Scan for the cell matching the given text and deliver its (X, Y) coordinate at center. 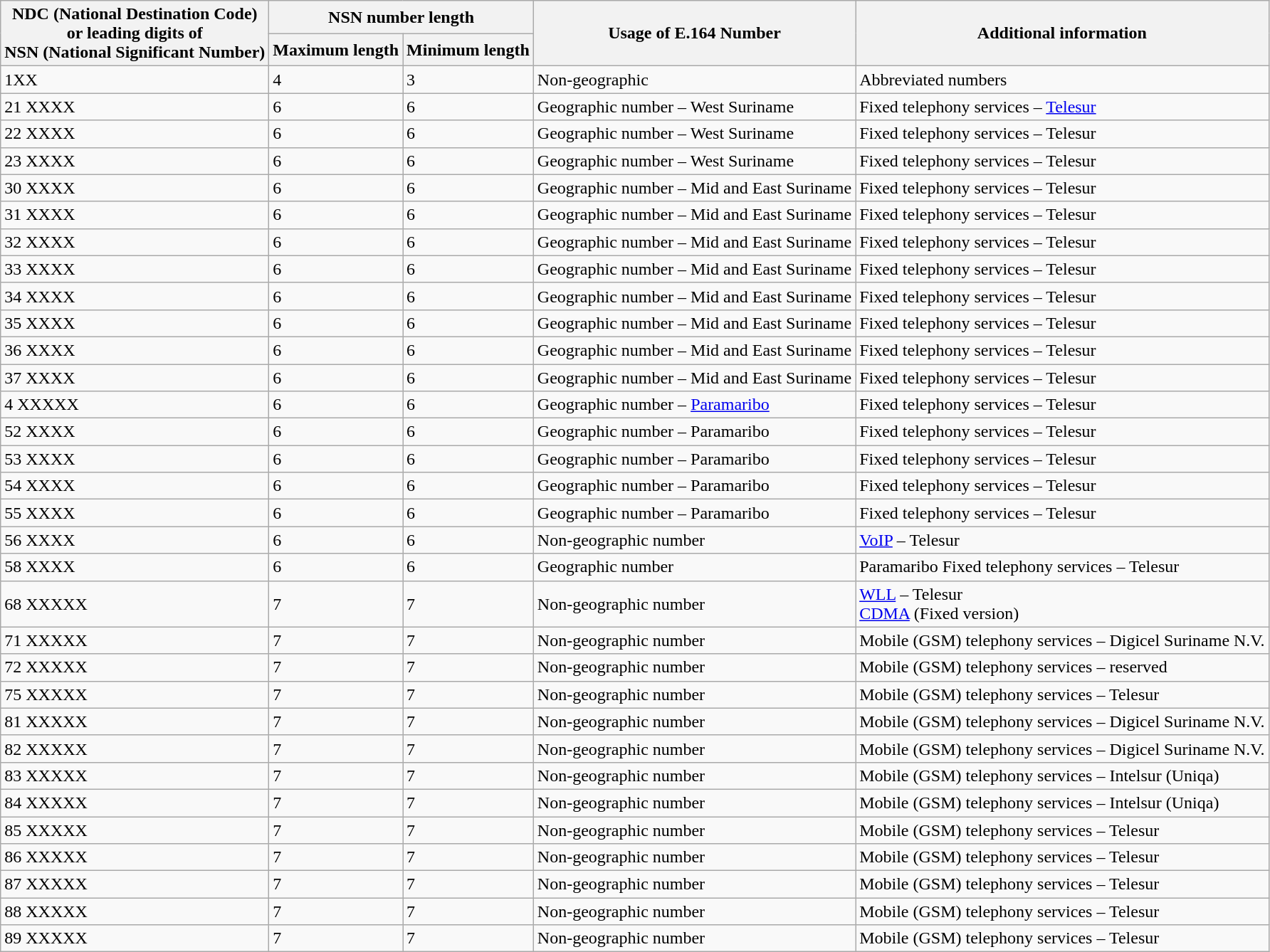
37 XXXX (135, 378)
58 XXXX (135, 567)
31 XXXX (135, 215)
30 XXXX (135, 188)
82 XXXXX (135, 749)
89 XXXXX (135, 938)
Minimum length (468, 50)
Non-geographic (694, 80)
Geographic number (694, 567)
33 XXXX (135, 269)
72 XXXXX (135, 667)
1XX (135, 80)
Abbreviated numbers (1062, 80)
56 XXXX (135, 540)
3 (468, 80)
35 XXXX (135, 323)
NSN number length (402, 17)
86 XXXXX (135, 857)
Usage of E.164 Number (694, 33)
NDC (National Destination Code)or leading digits ofNSN (National Significant Number) (135, 33)
84 XXXXX (135, 803)
Paramaribo Fixed telephony services – Telesur (1062, 567)
VoIP – Telesur (1062, 540)
4 (336, 80)
WLL – TelesurCDMA (Fixed version) (1062, 603)
52 XXXX (135, 432)
22 XXXX (135, 134)
55 XXXX (135, 513)
75 XXXXX (135, 694)
21 XXXX (135, 107)
Additional information (1062, 33)
54 XXXX (135, 486)
53 XXXX (135, 459)
34 XXXX (135, 296)
87 XXXXX (135, 884)
Mobile (GSM) telephony services – reserved (1062, 667)
68 XXXXX (135, 603)
85 XXXXX (135, 830)
4 XXXXX (135, 405)
32 XXXX (135, 242)
88 XXXXX (135, 911)
Maximum length (336, 50)
23 XXXX (135, 161)
71 XXXXX (135, 640)
36 XXXX (135, 350)
83 XXXXX (135, 776)
81 XXXXX (135, 721)
